Output the [x, y] coordinate of the center of the cell containing the given text.  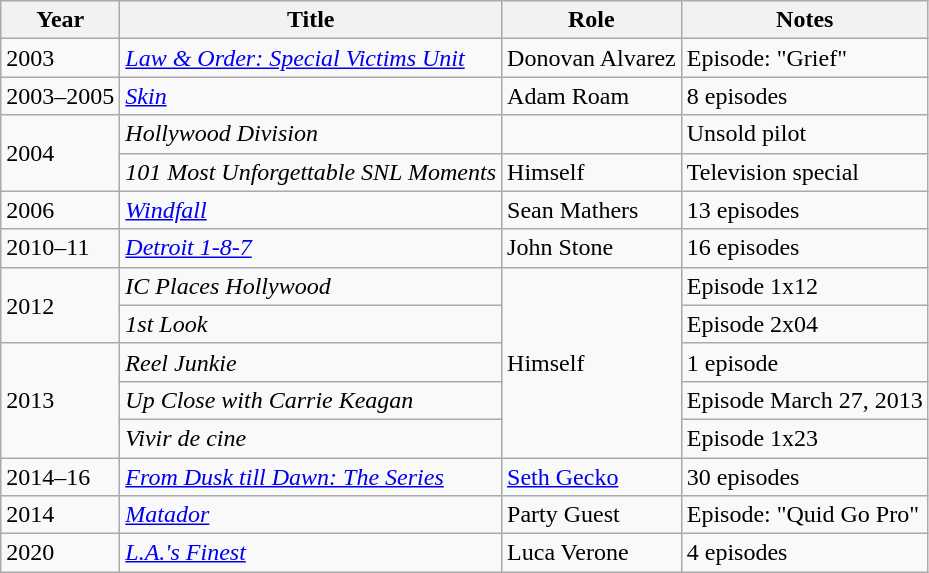
2014–16 [60, 477]
L.A.'s Finest [311, 553]
IC Places Hollywood [311, 286]
Year [60, 20]
16 episodes [804, 248]
Episode 1x12 [804, 286]
Law & Order: Special Victims Unit [311, 58]
Party Guest [592, 515]
Donovan Alvarez [592, 58]
Television special [804, 172]
2003–2005 [60, 96]
13 episodes [804, 210]
1st Look [311, 324]
John Stone [592, 248]
Sean Mathers [592, 210]
2006 [60, 210]
Notes [804, 20]
2003 [60, 58]
Up Close with Carrie Keagan [311, 400]
Hollywood Division [311, 134]
Matador [311, 515]
Detroit 1-8-7 [311, 248]
2004 [60, 153]
2012 [60, 305]
Episode 2x04 [804, 324]
2010–11 [60, 248]
101 Most Unforgettable SNL Moments [311, 172]
Title [311, 20]
2014 [60, 515]
Reel Junkie [311, 362]
From Dusk till Dawn: The Series [311, 477]
Vivir de cine [311, 438]
1 episode [804, 362]
Role [592, 20]
Episode: "Quid Go Pro" [804, 515]
Episode March 27, 2013 [804, 400]
Skin [311, 96]
8 episodes [804, 96]
30 episodes [804, 477]
Episode: "Grief" [804, 58]
Windfall [311, 210]
4 episodes [804, 553]
Seth Gecko [592, 477]
Unsold pilot [804, 134]
Adam Roam [592, 96]
Episode 1x23 [804, 438]
2013 [60, 400]
Luca Verone [592, 553]
2020 [60, 553]
